From the cell containing the given text, extract its center point as (x, y) coordinate. 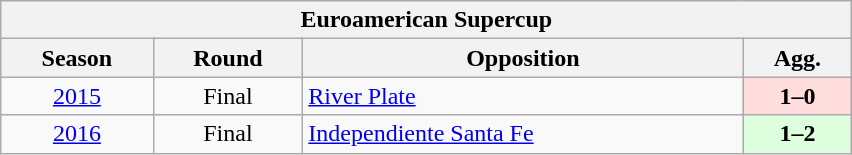
Round (228, 58)
Season (77, 58)
1–0 (798, 96)
Euroamerican Supercup (426, 20)
2015 (77, 96)
1–2 (798, 134)
2016 (77, 134)
River Plate (523, 96)
Agg. (798, 58)
Independiente Santa Fe (523, 134)
Opposition (523, 58)
